Locate the cell with the specified text and output its [x, y] center coordinate. 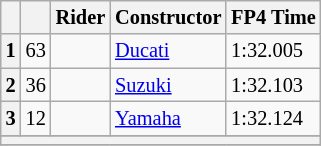
1:32.005 [273, 51]
Constructor [168, 17]
Yamaha [168, 118]
3 [11, 118]
1 [11, 51]
Rider [81, 17]
63 [36, 51]
12 [36, 118]
Ducati [168, 51]
1:32.103 [273, 85]
2 [11, 85]
Suzuki [168, 85]
FP4 Time [273, 17]
1:32.124 [273, 118]
36 [36, 85]
